Pinpoint the cell where the given text exists, returning its [x, y] midpoint coordinate. 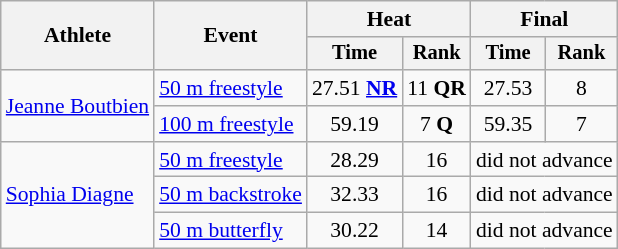
59.19 [354, 124]
8 [582, 88]
Event [230, 36]
Heat [389, 19]
32.33 [354, 195]
27.51 NR [354, 88]
28.29 [354, 160]
Athlete [78, 36]
50 m butterfly [230, 231]
7 Q [436, 124]
59.35 [508, 124]
30.22 [354, 231]
11 QR [436, 88]
7 [582, 124]
Jeanne Boutbien [78, 106]
Final [544, 19]
14 [436, 231]
Sophia Diagne [78, 196]
100 m freestyle [230, 124]
27.53 [508, 88]
50 m backstroke [230, 195]
